Determine the [x, y] coordinate at the center of the cell enclosing the given text.  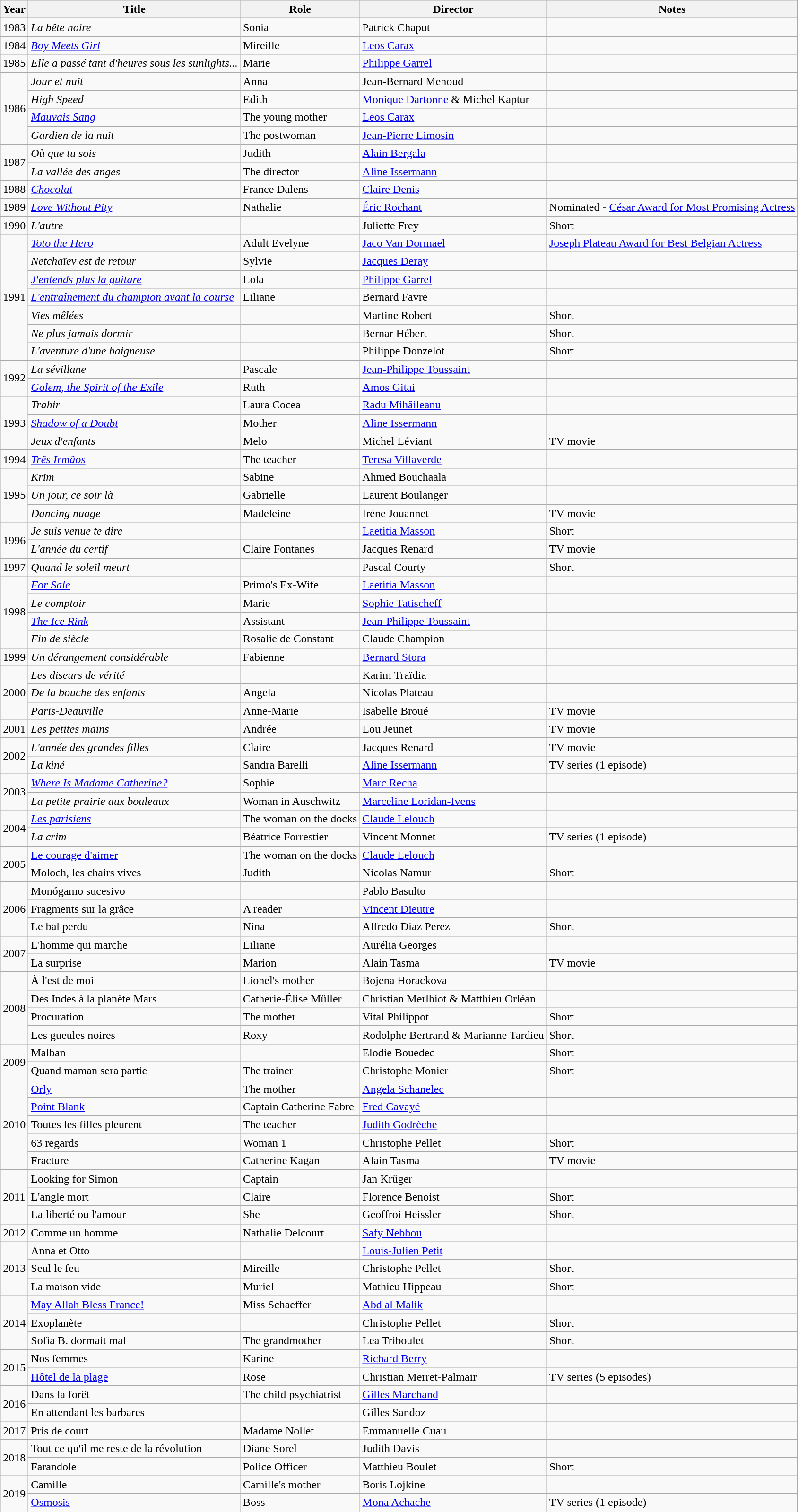
Mona Achache [453, 1503]
Judith Davis [453, 1449]
Golem, the Spirit of the Exile [134, 387]
Sabine [300, 477]
Gardien de la nuit [134, 135]
Nathalie [300, 207]
Ne plus jamais dormir [134, 333]
Lou Jeunet [453, 729]
Safy Nebbou [453, 1233]
Boy Meets Girl [134, 45]
Monique Dartonne & Michel Kaptur [453, 99]
For Sale [134, 585]
Role [300, 9]
1986 [14, 108]
Mother [300, 423]
Bernard Stora [453, 657]
Madeleine [300, 513]
Karine [300, 1358]
La maison vide [134, 1287]
2013 [14, 1269]
A reader [300, 909]
Nicolas Plateau [453, 693]
Mathieu Hippeau [453, 1287]
De la bouche des enfants [134, 693]
1985 [14, 63]
Où que tu sois [134, 153]
Claire Fontanes [300, 549]
Anna et Otto [134, 1251]
1989 [14, 207]
Le bal perdu [134, 927]
J'entends plus la guitare [134, 279]
Nicolas Namur [453, 873]
Karim Traïdia [453, 675]
Marceline Loridan-Ivens [453, 801]
Point Blank [134, 1107]
Farandole [134, 1467]
Paris-Deauville [134, 711]
Je suis venue te dire [134, 531]
Judith Godrèche [453, 1125]
Roxy [300, 1035]
Chocolat [134, 189]
Lola [300, 279]
Assistant [300, 621]
1991 [14, 297]
Nominated - César Award for Most Promising Actress [672, 207]
High Speed [134, 99]
Shadow of a Doubt [134, 423]
2004 [14, 828]
Les parisiens [134, 819]
1996 [14, 540]
Radu Mihăileanu [453, 405]
Melo [300, 441]
Quand maman sera partie [134, 1071]
Toto the Hero [134, 243]
1988 [14, 189]
Sandra Barelli [300, 765]
Sophie Tatischeff [453, 603]
Les diseurs de vérité [134, 675]
Police Officer [300, 1467]
1994 [14, 459]
Fabienne [300, 657]
Director [453, 9]
Laurent Boulanger [453, 495]
Un dérangement considérable [134, 657]
Boss [300, 1503]
Jean-Pierre Limosin [453, 135]
Looking for Simon [134, 1179]
Alfredo Diaz Perez [453, 927]
Fracture [134, 1161]
She [300, 1215]
Claude Champion [453, 639]
Sophie [300, 783]
La surprise [134, 963]
L'autre [134, 225]
Les petites mains [134, 729]
La crim [134, 837]
Laura Cocea [300, 405]
L'angle mort [134, 1197]
Marion [300, 963]
2015 [14, 1367]
Monógamo sucesivo [134, 891]
Madame Nollet [300, 1431]
Osmosis [134, 1503]
Orly [134, 1089]
Martine Robert [453, 315]
Camille [134, 1485]
Richard Berry [453, 1358]
Un jour, ce soir là [134, 495]
Procuration [134, 1017]
Jour et nuit [134, 81]
2001 [14, 729]
Where Is Madame Catherine? [134, 783]
La vallée des anges [134, 171]
Emmanuelle Cuau [453, 1431]
Adult Evelyne [300, 243]
1987 [14, 162]
Amos Gitai [453, 387]
Gilles Marchand [453, 1395]
Angela Schanelec [453, 1089]
1992 [14, 378]
Les gueules noires [134, 1035]
1999 [14, 657]
L'entraînement du champion avant la course [134, 297]
Pris de court [134, 1431]
Pablo Basulto [453, 891]
Vincent Dieutre [453, 909]
Nos femmes [134, 1358]
Claire Denis [453, 189]
Seul le feu [134, 1269]
Irène Jouannet [453, 513]
2010 [14, 1124]
Toutes les filles pleurent [134, 1125]
Dans la forêt [134, 1395]
The child psychiatrist [300, 1395]
Year [14, 9]
Andrée [300, 729]
Isabelle Broué [453, 711]
Love Without Pity [134, 207]
2019 [14, 1494]
Pascal Courty [453, 567]
France Dalens [300, 189]
2005 [14, 864]
Philippe Donzelot [453, 351]
Title [134, 9]
Sylvie [300, 261]
1997 [14, 567]
La liberté ou l'amour [134, 1215]
Captain [300, 1179]
Krim [134, 477]
Jacques Deray [453, 261]
Le courage d'aimer [134, 855]
The trainer [300, 1071]
Elodie Bouedec [453, 1053]
Fred Cavayé [453, 1107]
Angela [300, 693]
Mauvais Sang [134, 117]
Gilles Sandoz [453, 1413]
2017 [14, 1431]
Fragments sur la grâce [134, 909]
Camille's mother [300, 1485]
Boris Lojkine [453, 1485]
TV series (5 episodes) [672, 1377]
La kiné [134, 765]
Vincent Monnet [453, 837]
Michel Léviant [453, 441]
Alain Bergala [453, 153]
Muriel [300, 1287]
1995 [14, 495]
1990 [14, 225]
Edith [300, 99]
The postwoman [300, 135]
Patrick Chaput [453, 27]
Florence Benoist [453, 1197]
Louis-Julien Petit [453, 1251]
Jean-Bernard Menoud [453, 81]
2006 [14, 909]
Anne-Marie [300, 711]
The young mother [300, 117]
Christian Merret-Palmair [453, 1377]
2014 [14, 1322]
Ruth [300, 387]
Tout ce qu'il me reste de la révolution [134, 1449]
Primo's Ex-Wife [300, 585]
Diane Sorel [300, 1449]
2012 [14, 1233]
Bojena Horackova [453, 981]
2018 [14, 1458]
Malban [134, 1053]
Quand le soleil meurt [134, 567]
Joseph Plateau Award for Best Belgian Actress [672, 243]
Woman in Auschwitz [300, 801]
Vital Philippot [453, 1017]
1984 [14, 45]
Vies mêlées [134, 315]
Des Indes à la planète Mars [134, 999]
Lea Triboulet [453, 1340]
L'homme qui marche [134, 945]
The director [300, 171]
Nina [300, 927]
Woman 1 [300, 1143]
Jan Krüger [453, 1179]
1993 [14, 423]
Comme un homme [134, 1233]
Marc Recha [453, 783]
Jaco Van Dormael [453, 243]
Gabrielle [300, 495]
2008 [14, 1008]
Jeux d'enfants [134, 441]
L'aventure d'une baigneuse [134, 351]
The Ice Rink [134, 621]
Bernard Favre [453, 297]
2002 [14, 756]
Catherie-Élise Müller [300, 999]
Captain Catherine Fabre [300, 1107]
Juliette Frey [453, 225]
Christophe Monier [453, 1071]
Bernar Hébert [453, 333]
Elle a passé tant d'heures sous les sunlights... [134, 63]
Netchaïev est de retour [134, 261]
La sévillane [134, 369]
Éric Rochant [453, 207]
2007 [14, 954]
Aurélia Georges [453, 945]
2016 [14, 1404]
Três Irmãos [134, 459]
Sofia B. dormait mal [134, 1340]
Trahir [134, 405]
L'année du certif [134, 549]
Matthieu Boulet [453, 1467]
Dancing nuage [134, 513]
La bête noire [134, 27]
Exoplanète [134, 1322]
2009 [14, 1062]
Fin de siècle [134, 639]
2011 [14, 1197]
1998 [14, 612]
Rose [300, 1377]
Abd al Malik [453, 1305]
2003 [14, 792]
En attendant les barbares [134, 1413]
Lionel's mother [300, 981]
Le comptoir [134, 603]
Béatrice Forrestier [300, 837]
Hôtel de la plage [134, 1377]
À l'est de moi [134, 981]
L'année des grandes filles [134, 747]
Miss Schaeffer [300, 1305]
Moloch, les chairs vives [134, 873]
63 regards [134, 1143]
Notes [672, 9]
Teresa Villaverde [453, 459]
Anna [300, 81]
Sonia [300, 27]
Christian Merlhiot & Matthieu Orléan [453, 999]
Rosalie de Constant [300, 639]
La petite prairie aux bouleaux [134, 801]
May Allah Bless France! [134, 1305]
Catherine Kagan [300, 1161]
The grandmother [300, 1340]
1983 [14, 27]
2000 [14, 693]
Pascale [300, 369]
Geoffroi Heissler [453, 1215]
Rodolphe Bertrand & Marianne Tardieu [453, 1035]
Nathalie Delcourt [300, 1233]
Ahmed Bouchaala [453, 477]
